For the text-containing cell, return its midpoint in (X, Y) coordinate format. 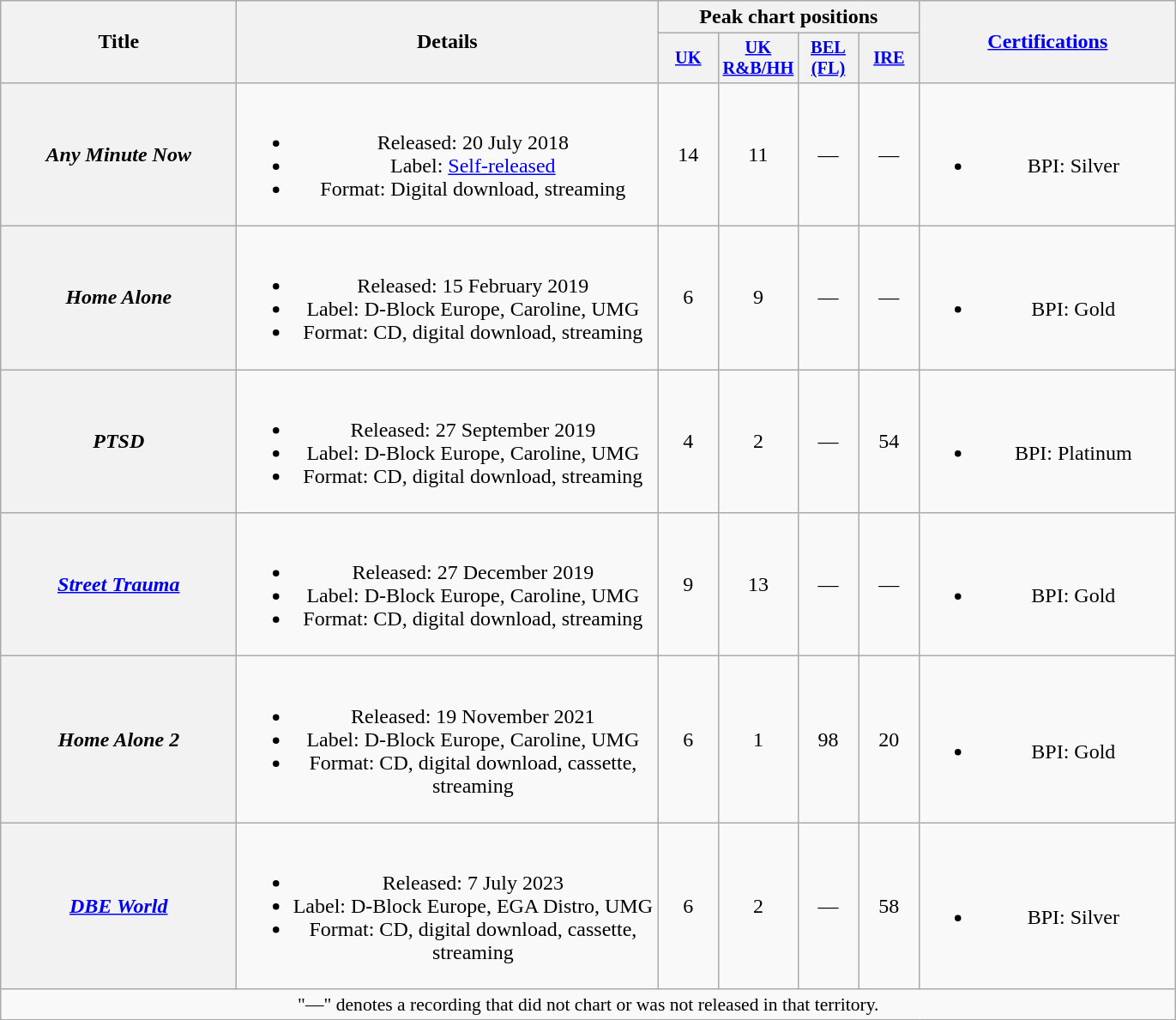
UKR&B/HH (758, 58)
PTSD (118, 441)
Home Alone 2 (118, 739)
98 (829, 739)
BEL(FL) (829, 58)
11 (758, 154)
58 (889, 906)
14 (688, 154)
1 (758, 739)
DBE World (118, 906)
BPI: Platinum (1048, 441)
Peak chart positions (789, 17)
"—" denotes a recording that did not chart or was not released in that territory. (588, 1005)
Released: 20 July 2018Label: Self-releasedFormat: Digital download, streaming (448, 154)
Details (448, 42)
Title (118, 42)
UK (688, 58)
Street Trauma (118, 585)
Released: 7 July 2023Label: D-Block Europe, EGA Distro, UMGFormat: CD, digital download, cassette, streaming (448, 906)
Released: 27 September 2019Label: D-Block Europe, Caroline, UMGFormat: CD, digital download, streaming (448, 441)
IRE (889, 58)
Any Minute Now (118, 154)
4 (688, 441)
Home Alone (118, 299)
Released: 15 February 2019Label: D-Block Europe, Caroline, UMGFormat: CD, digital download, streaming (448, 299)
Certifications (1048, 42)
54 (889, 441)
Released: 19 November 2021Label: D-Block Europe, Caroline, UMGFormat: CD, digital download, cassette, streaming (448, 739)
13 (758, 585)
Released: 27 December 2019Label: D-Block Europe, Caroline, UMGFormat: CD, digital download, streaming (448, 585)
20 (889, 739)
